Detect which cell encompasses the target text, then output its [X, Y] center coordinate. 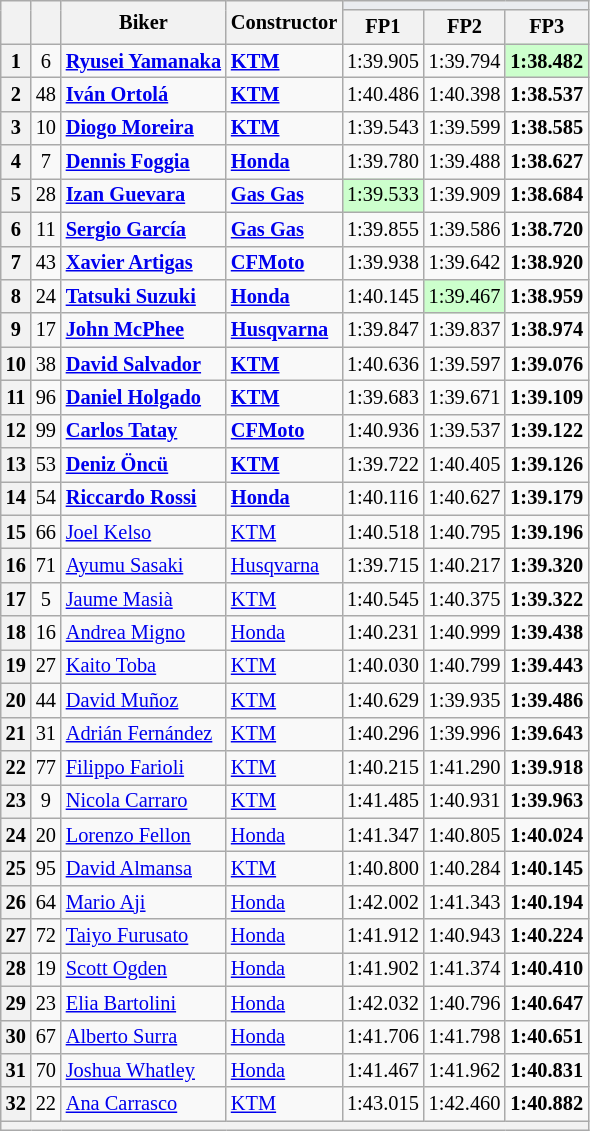
1:40.882 [546, 1104]
1:39.837 [465, 330]
1:39.438 [546, 633]
12 [16, 431]
1:39.597 [465, 364]
1:38.537 [546, 94]
1:41.347 [383, 835]
1:40.647 [546, 1003]
1:39.488 [465, 162]
1:40.931 [465, 801]
Scott Ogden [144, 969]
1:40.943 [465, 936]
1:41.374 [465, 969]
1:40.795 [465, 532]
1:40.224 [546, 936]
1:39.126 [546, 465]
Diogo Moreira [144, 128]
Xavier Artigas [144, 263]
44 [46, 700]
Taiyo Furusato [144, 936]
1:39.935 [465, 700]
Alberto Surra [144, 1037]
Ryusei Yamanaka [144, 61]
1:40.629 [383, 700]
21 [16, 734]
1:38.974 [546, 330]
1:39.467 [465, 296]
1:39.909 [465, 195]
Iván Ortolá [144, 94]
1:41.706 [383, 1037]
Ana Carrasco [144, 1104]
1:38.482 [546, 61]
25 [16, 868]
1:42.002 [383, 902]
1:39.794 [465, 61]
1:40.296 [383, 734]
David Almansa [144, 868]
Elia Bartolini [144, 1003]
1:42.460 [465, 1104]
1:39.533 [383, 195]
1:38.627 [546, 162]
1:42.032 [383, 1003]
26 [16, 902]
1:40.215 [383, 767]
1:41.962 [465, 1070]
Sergio García [144, 229]
Lorenzo Fellon [144, 835]
29 [16, 1003]
1:39.918 [546, 767]
1:39.722 [383, 465]
1:40.116 [383, 498]
4 [16, 162]
43 [46, 263]
1:40.936 [383, 431]
Ayumu Sasaki [144, 565]
1:40.831 [546, 1070]
1:40.999 [465, 633]
1:39.196 [546, 532]
1:40.410 [546, 969]
1:38.920 [546, 263]
64 [46, 902]
John McPhee [144, 330]
1:39.320 [546, 565]
1:39.683 [383, 397]
13 [16, 465]
30 [16, 1037]
2 [16, 94]
1:39.486 [546, 700]
1:41.912 [383, 936]
96 [46, 397]
1:40.545 [383, 599]
1:39.642 [465, 263]
95 [46, 868]
Riccardo Rossi [144, 498]
1:39.322 [546, 599]
1:40.398 [465, 94]
1:40.796 [465, 1003]
1:38.585 [546, 128]
1:40.805 [465, 835]
Nicola Carraro [144, 801]
1:38.959 [546, 296]
66 [46, 532]
1:38.684 [546, 195]
38 [46, 364]
Mario Aji [144, 902]
1:40.800 [383, 868]
48 [46, 94]
1:40.799 [465, 666]
1 [16, 61]
1:41.485 [383, 801]
1:39.643 [546, 734]
Joshua Whatley [144, 1070]
1:40.627 [465, 498]
1:39.780 [383, 162]
Izan Guevara [144, 195]
1:39.938 [383, 263]
David Salvador [144, 364]
3 [16, 128]
Biker [144, 22]
72 [46, 936]
1:39.543 [383, 128]
1:41.290 [465, 767]
1:43.015 [383, 1104]
1:39.537 [465, 431]
1:41.798 [465, 1037]
1:39.996 [465, 734]
1:41.343 [465, 902]
1:41.467 [383, 1070]
1:40.231 [383, 633]
1:39.599 [465, 128]
77 [46, 767]
Carlos Tatay [144, 431]
1:38.720 [546, 229]
1:40.486 [383, 94]
1:40.024 [546, 835]
1:39.586 [465, 229]
David Muñoz [144, 700]
15 [16, 532]
Kaito Toba [144, 666]
18 [16, 633]
1:40.405 [465, 465]
8 [16, 296]
1:40.636 [383, 364]
1:40.217 [465, 565]
Andrea Migno [144, 633]
1:40.194 [546, 902]
Constructor [284, 22]
1:39.905 [383, 61]
1:39.847 [383, 330]
1:39.076 [546, 364]
32 [16, 1104]
1:40.375 [465, 599]
1:39.443 [546, 666]
1:39.671 [465, 397]
FP3 [546, 27]
1:40.284 [465, 868]
Daniel Holgado [144, 397]
FP2 [465, 27]
14 [16, 498]
Deniz Öncü [144, 465]
99 [46, 431]
1:39.109 [546, 397]
53 [46, 465]
Adrián Fernández [144, 734]
1:39.179 [546, 498]
1:39.715 [383, 565]
Tatsuki Suzuki [144, 296]
FP1 [383, 27]
67 [46, 1037]
1:39.122 [546, 431]
1:40.030 [383, 666]
71 [46, 565]
Joel Kelso [144, 532]
1:41.902 [383, 969]
70 [46, 1070]
1:40.518 [383, 532]
Dennis Foggia [144, 162]
1:39.963 [546, 801]
Filippo Farioli [144, 767]
1:40.651 [546, 1037]
Jaume Masià [144, 599]
54 [46, 498]
1:39.855 [383, 229]
